Determine the (x, y) coordinate at the center of the cell enclosing the given text.  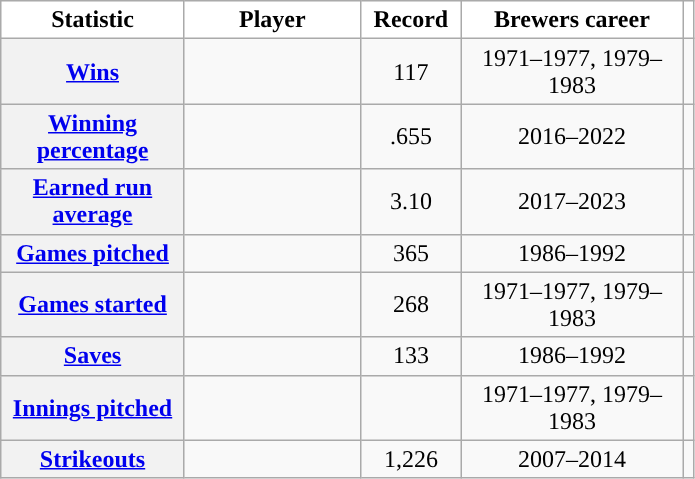
133 (410, 356)
365 (410, 253)
Record (410, 20)
.655 (410, 136)
Saves (93, 356)
Player (272, 20)
Statistic (93, 20)
1,226 (410, 459)
Games pitched (93, 253)
Brewers career (572, 20)
Earned run average (93, 202)
Strikeouts (93, 459)
117 (410, 72)
Games started (93, 304)
268 (410, 304)
3.10 (410, 202)
2007–2014 (572, 459)
Wins (93, 72)
Innings pitched (93, 408)
2017–2023 (572, 202)
Winning percentage (93, 136)
2016–2022 (572, 136)
